Scan for the cell matching the given text and deliver its [X, Y] coordinate at center. 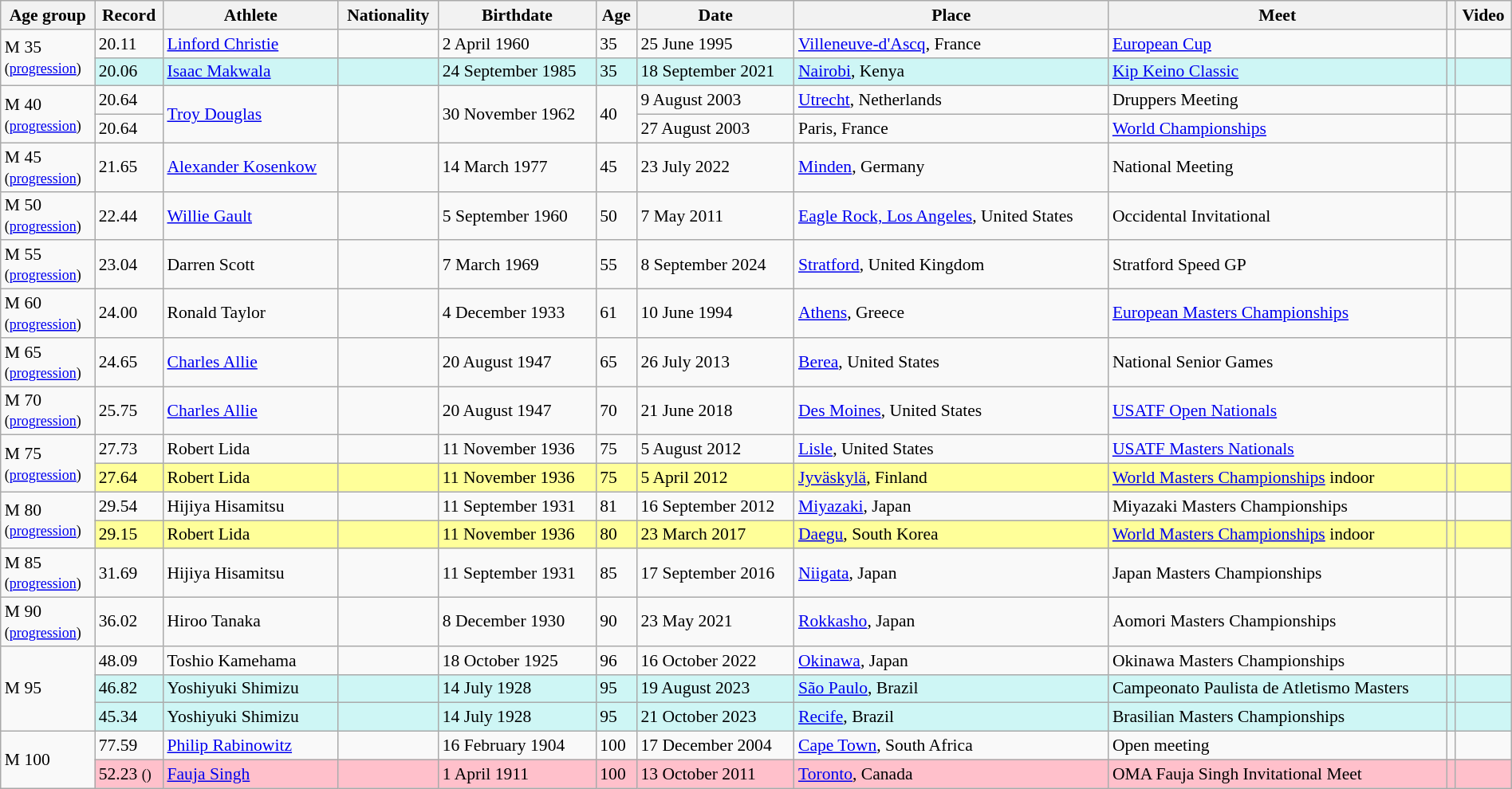
5 April 2012 [715, 478]
20.11 [129, 44]
Athens, Greece [951, 314]
Paris, France [951, 129]
77.59 [129, 746]
M 40 (progression) [48, 115]
Troy Douglas [250, 115]
29.54 [129, 506]
Lisle, United States [951, 449]
National Senior Games [1278, 362]
85 [616, 574]
Isaac Makwala [250, 72]
European Cup [1278, 44]
9 August 2003 [715, 100]
Birthdate [518, 15]
Okinawa Masters Championships [1278, 661]
Stratford Speed GP [1278, 265]
Darren Scott [250, 265]
Linford Christie [250, 44]
Recife, Brazil [951, 717]
23 July 2022 [715, 167]
Stratford, United Kingdom [951, 265]
Philip Rabinowitz [250, 746]
65 [616, 362]
Eagle Rock, Los Angeles, United States [951, 215]
18 October 1925 [518, 661]
16 February 1904 [518, 746]
Daegu, South Korea [951, 535]
45.34 [129, 717]
Ronald Taylor [250, 314]
M 60 (progression) [48, 314]
Jyväskylä, Finland [951, 478]
M 85 (progression) [48, 574]
M 100 [48, 760]
M 70 (progression) [48, 411]
M 95 [48, 689]
Athlete [250, 15]
22.44 [129, 215]
61 [616, 314]
World Championships [1278, 129]
27.64 [129, 478]
Alexander Kosenkow [250, 167]
24 September 1985 [518, 72]
Age group [48, 15]
Toronto, Canada [951, 774]
46.82 [129, 689]
50 [616, 215]
M 45 (progression) [48, 167]
52.23 () [129, 774]
Open meeting [1278, 746]
36.02 [129, 622]
M 75 (progression) [48, 464]
70 [616, 411]
21 October 2023 [715, 717]
7 March 1969 [518, 265]
26 July 2013 [715, 362]
8 December 1930 [518, 622]
18 September 2021 [715, 72]
Kip Keino Classic [1278, 72]
7 May 2011 [715, 215]
Place [951, 15]
48.09 [129, 661]
14 March 1977 [518, 167]
23 May 2021 [715, 622]
4 December 1933 [518, 314]
2 April 1960 [518, 44]
Miyazaki Masters Championships [1278, 506]
Nairobi, Kenya [951, 72]
23 March 2017 [715, 535]
Brasilian Masters Championships [1278, 717]
17 December 2004 [715, 746]
Aomori Masters Championships [1278, 622]
Willie Gault [250, 215]
Date [715, 15]
Fauja Singh [250, 774]
Occidental Invitational [1278, 215]
21 June 2018 [715, 411]
M 90 (progression) [48, 622]
Record [129, 15]
Minden, Germany [951, 167]
90 [616, 622]
Hiroo Tanaka [250, 622]
80 [616, 535]
16 October 2022 [715, 661]
Cape Town, South Africa [951, 746]
European Masters Championships [1278, 314]
M 50 (progression) [48, 215]
5 September 1960 [518, 215]
25 June 1995 [715, 44]
23.04 [129, 265]
27 August 2003 [715, 129]
M 55 (progression) [48, 265]
45 [616, 167]
OMA Fauja Singh Invitational Meet [1278, 774]
Niigata, Japan [951, 574]
55 [616, 265]
M 65 (progression) [48, 362]
13 October 2011 [715, 774]
Campeonato Paulista de Atletismo Masters [1278, 689]
Okinawa, Japan [951, 661]
24.65 [129, 362]
17 September 2016 [715, 574]
31.69 [129, 574]
8 September 2024 [715, 265]
10 June 1994 [715, 314]
São Paulo, Brazil [951, 689]
16 September 2012 [715, 506]
40 [616, 115]
Druppers Meeting [1278, 100]
96 [616, 661]
Meet [1278, 15]
Video [1483, 15]
Nationality [388, 15]
1 April 1911 [518, 774]
USATF Masters Nationals [1278, 449]
National Meeting [1278, 167]
20.06 [129, 72]
19 August 2023 [715, 689]
Villeneuve-d'Ascq, France [951, 44]
21.65 [129, 167]
M 80 (progression) [48, 520]
Age [616, 15]
Utrecht, Netherlands [951, 100]
Rokkasho, Japan [951, 622]
Des Moines, United States [951, 411]
27.73 [129, 449]
5 August 2012 [715, 449]
Japan Masters Championships [1278, 574]
USATF Open Nationals [1278, 411]
Miyazaki, Japan [951, 506]
81 [616, 506]
30 November 1962 [518, 115]
29.15 [129, 535]
25.75 [129, 411]
M 35 (progression) [48, 57]
Berea, United States [951, 362]
Toshio Kamehama [250, 661]
24.00 [129, 314]
